Extract the (X, Y) coordinate from the center of the cell holding the provided text.  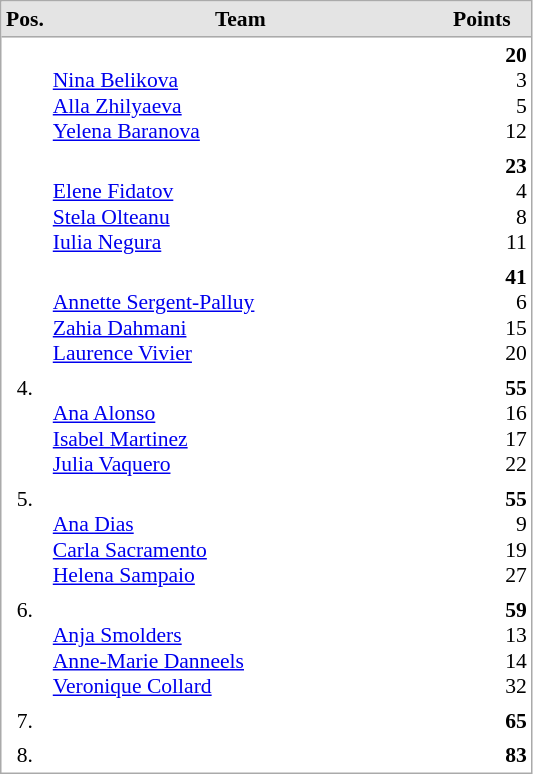
Team (240, 20)
5. (26, 538)
Ana Alonso Isabel Martinez Julia Vaquero (240, 426)
65 (482, 721)
8. (26, 755)
Points (482, 20)
Pos. (26, 20)
83 (482, 755)
55 9 19 27 (482, 538)
4. (26, 426)
23 4 8 11 (482, 204)
Ana Dias Carla Sacramento Helena Sampaio (240, 538)
Anja Smolders Anne-Marie Danneels Veronique Collard (240, 648)
59 13 14 32 (482, 648)
41 6 15 20 (482, 316)
Elene Fidatov Stela Olteanu Iulia Negura (240, 204)
Nina Belikova Alla Zhilyaeva Yelena Baranova (240, 94)
20 3 5 12 (482, 94)
55 16 17 22 (482, 426)
7. (26, 721)
6. (26, 648)
Annette Sergent-Palluy Zahia Dahmani Laurence Vivier (240, 316)
